Find where the given text appears and provide that cell's center as [x, y] coordinate. 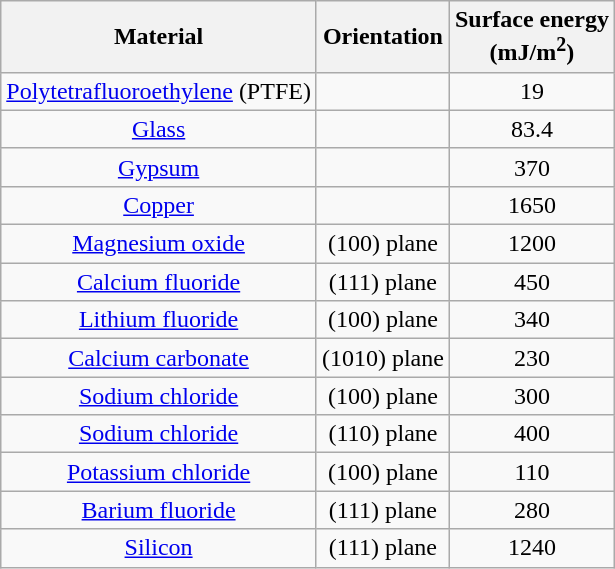
(1010) plane [382, 358]
400 [532, 434]
(110) plane [382, 434]
83.4 [532, 129]
19 [532, 91]
450 [532, 282]
1650 [532, 205]
280 [532, 510]
Gypsum [159, 167]
Lithium fluoride [159, 320]
Material [159, 37]
Barium fluoride [159, 510]
Magnesium oxide [159, 244]
Calcium fluoride [159, 282]
370 [532, 167]
Potassium chloride [159, 472]
110 [532, 472]
1240 [532, 548]
Polytetrafluoroethylene (PTFE) [159, 91]
Glass [159, 129]
230 [532, 358]
Silicon [159, 548]
Orientation [382, 37]
300 [532, 396]
Copper [159, 205]
Calcium carbonate [159, 358]
340 [532, 320]
Surface energy (mJ/m2) [532, 37]
1200 [532, 244]
